Pinpoint the cell where the given text exists, returning its (X, Y) midpoint coordinate. 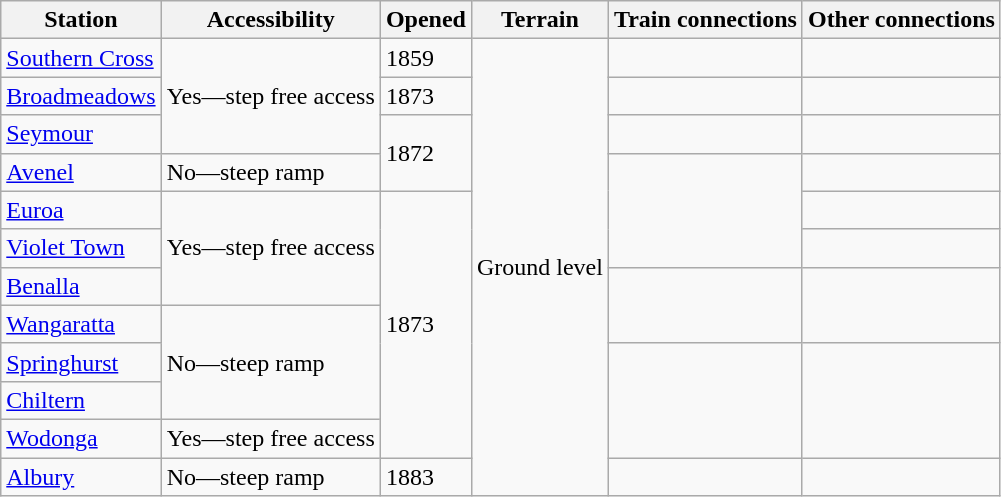
1883 (426, 477)
1872 (426, 153)
Wodonga (81, 438)
Albury (81, 477)
Other connections (901, 20)
Euroa (81, 210)
Springhurst (81, 362)
Terrain (540, 20)
Train connections (705, 20)
Avenel (81, 172)
Opened (426, 20)
Southern Cross (81, 58)
Accessibility (270, 20)
Chiltern (81, 400)
Ground level (540, 268)
Violet Town (81, 248)
Station (81, 20)
Benalla (81, 286)
1859 (426, 58)
Wangaratta (81, 324)
Seymour (81, 134)
Broadmeadows (81, 96)
